Scan for the cell matching the given text and deliver its (X, Y) coordinate at center. 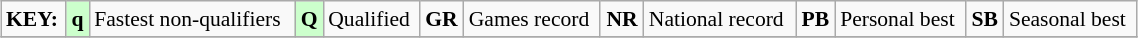
Q (309, 19)
KEY: (34, 19)
Fastest non-qualifiers (192, 19)
Qualified (371, 19)
NR (622, 19)
Personal best (900, 19)
National record (720, 19)
Games record (532, 19)
q (78, 19)
PB (816, 19)
Seasonal best (1070, 19)
GR (442, 19)
SB (985, 19)
